Find where the given text appears and provide that cell's center as [X, Y] coordinate. 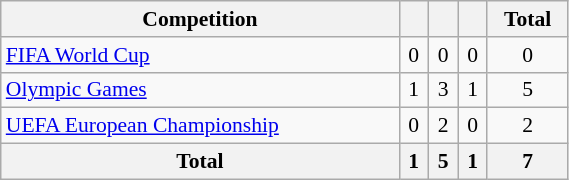
3 [442, 90]
Olympic Games [200, 90]
Competition [200, 19]
7 [528, 162]
FIFA World Cup [200, 55]
UEFA European Championship [200, 126]
